For the text-containing cell, return its midpoint in [X, Y] coordinate format. 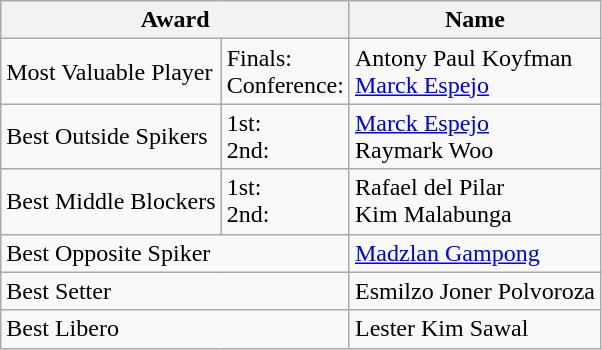
Best Middle Blockers [111, 202]
Madzlan Gampong [474, 253]
Finals:Conference: [285, 72]
Best Opposite Spiker [176, 253]
Most Valuable Player [111, 72]
Name [474, 20]
Esmilzo Joner Polvoroza [474, 291]
Lester Kim Sawal [474, 329]
Award [176, 20]
Best Setter [176, 291]
Best Libero [176, 329]
Marck Espejo Raymark Woo [474, 136]
Best Outside Spikers [111, 136]
Antony Paul Koyfman Marck Espejo [474, 72]
Rafael del Pilar Kim Malabunga [474, 202]
